Locate the cell with the specified text and output its [x, y] center coordinate. 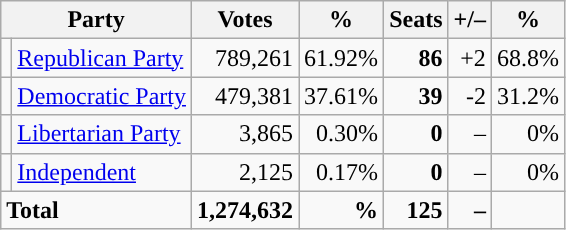
1,274,632 [244, 210]
-2 [470, 96]
Total [96, 210]
86 [416, 58]
3,865 [244, 134]
31.2% [528, 96]
37.61% [342, 96]
Party [96, 20]
125 [416, 210]
Libertarian Party [102, 134]
2,125 [244, 172]
39 [416, 96]
Independent [102, 172]
Republican Party [102, 58]
0.30% [342, 134]
Democratic Party [102, 96]
0.17% [342, 172]
Votes [244, 20]
479,381 [244, 96]
789,261 [244, 58]
61.92% [342, 58]
68.8% [528, 58]
+/– [470, 20]
Seats [416, 20]
+2 [470, 58]
